Locate the cell with the specified text and output its (X, Y) center coordinate. 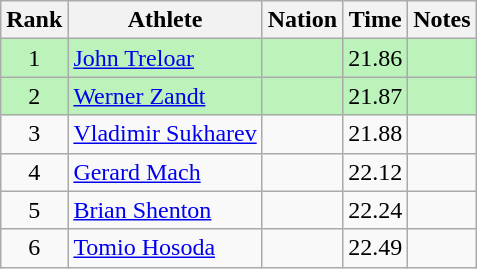
6 (34, 248)
4 (34, 172)
Notes (442, 20)
22.49 (376, 248)
21.88 (376, 134)
Time (376, 20)
22.12 (376, 172)
Brian Shenton (165, 210)
Werner Zandt (165, 96)
2 (34, 96)
Gerard Mach (165, 172)
Rank (34, 20)
21.87 (376, 96)
1 (34, 58)
Vladimir Sukharev (165, 134)
22.24 (376, 210)
5 (34, 210)
21.86 (376, 58)
John Treloar (165, 58)
Tomio Hosoda (165, 248)
Athlete (165, 20)
Nation (302, 20)
3 (34, 134)
